Pinpoint the cell where the given text exists, returning its (x, y) midpoint coordinate. 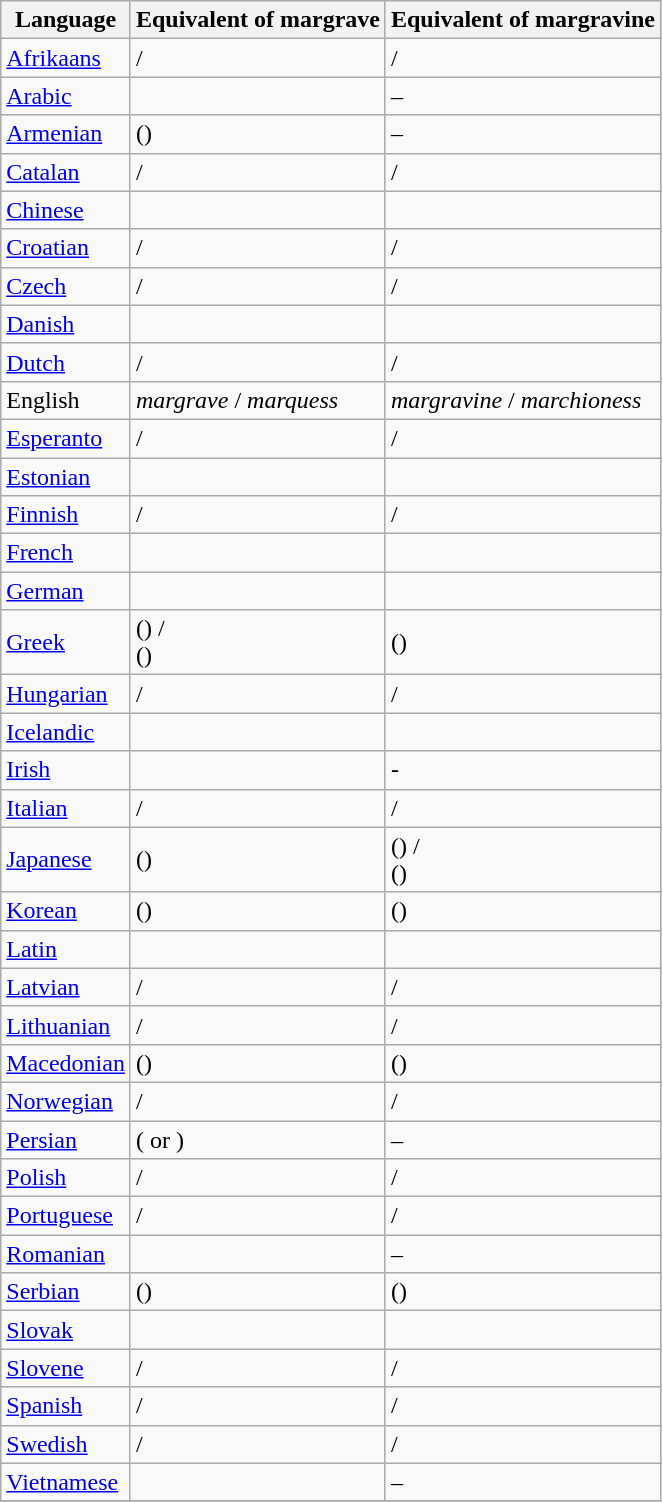
Italian (66, 808)
Romanian (66, 1254)
Slovak (66, 1330)
Swedish (66, 1444)
English (66, 400)
Equivalent of margravine (522, 20)
Icelandic (66, 732)
Danish (66, 324)
Latin (66, 949)
Norwegian (66, 1101)
Finnish (66, 515)
Armenian (66, 134)
Macedonian (66, 1063)
Chinese (66, 210)
( or ) (258, 1139)
Equivalent of margrave (258, 20)
margravine / marchioness (522, 400)
Esperanto (66, 438)
Catalan (66, 172)
margrave / marquess (258, 400)
Hungarian (66, 694)
Japanese (66, 860)
Persian (66, 1139)
Slovene (66, 1368)
Latvian (66, 987)
Irish (66, 770)
German (66, 591)
Estonian (66, 477)
Lithuanian (66, 1025)
Polish (66, 1178)
Afrikaans (66, 58)
Serbian (66, 1292)
Language (66, 20)
Vietnamese (66, 1482)
Arabic (66, 96)
Greek (66, 642)
Korean (66, 911)
Spanish (66, 1406)
Portuguese (66, 1216)
French (66, 553)
Croatian (66, 248)
Czech (66, 286)
Dutch (66, 362)
- (522, 770)
